Locate the cell with the specified text and output its [X, Y] center coordinate. 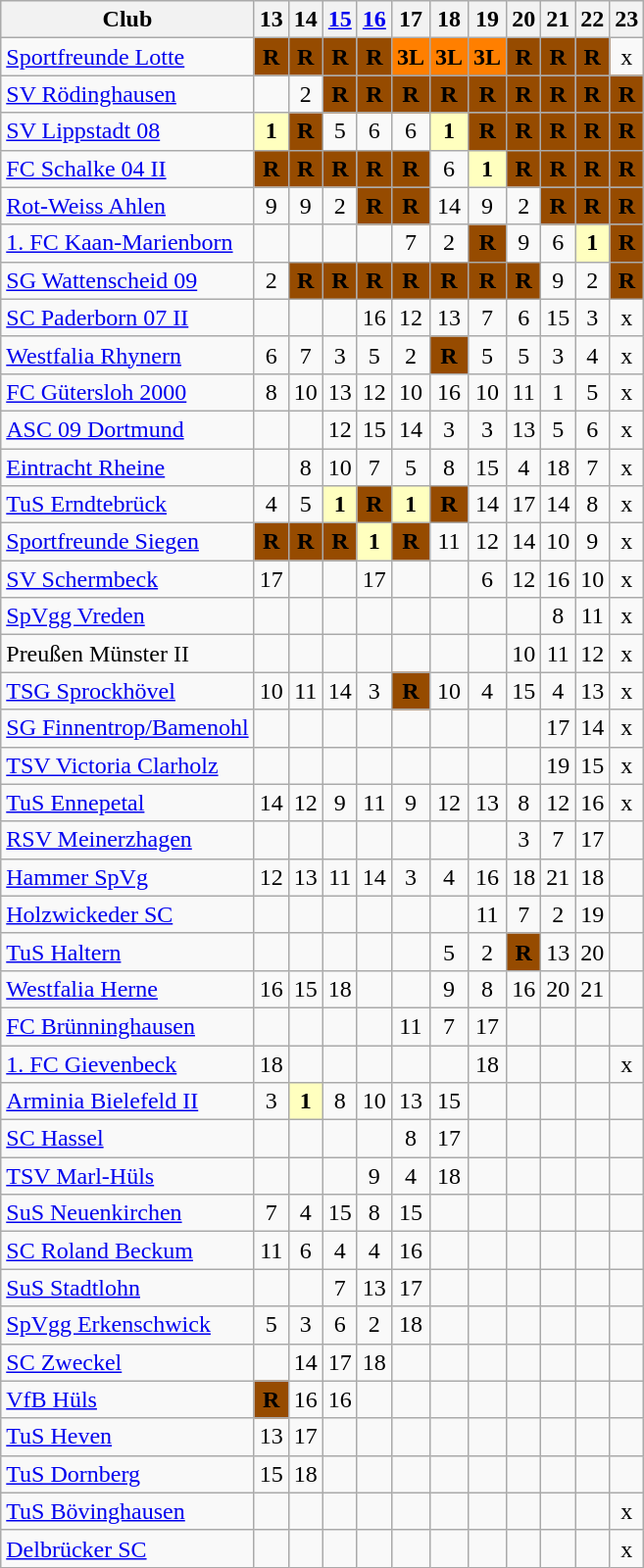
TuS Erndtebrück [127, 505]
SV Lippstadt 08 [127, 131]
Sportfreunde Siegen [127, 542]
SC Roland Beckum [127, 1250]
TuS Haltern [127, 952]
22 [592, 20]
SC Hassel [127, 1139]
SuS Stadtlohn [127, 1288]
FC Gütersloh 2000 [127, 392]
Westfalia Rhynern [127, 355]
TSG Sprockhövel [127, 691]
Club [127, 20]
FC Schalke 04 II [127, 169]
FC Brünninghausen [127, 1026]
Westfalia Herne [127, 989]
TuS Dornberg [127, 1474]
SuS Neuenkirchen [127, 1213]
TSV Marl-Hüls [127, 1176]
SG Finnentrop/Bamenohl [127, 728]
Delbrücker SC [127, 1548]
23 [627, 20]
SC Paderborn 07 II [127, 318]
Holzwickeder SC [127, 914]
ASC 09 Dortmund [127, 429]
SpVgg Vreden [127, 616]
SpVgg Erkenschwick [127, 1325]
Rot-Weiss Ahlen [127, 206]
VfB Hüls [127, 1399]
1. FC Kaan-Marienborn [127, 243]
RSV Meinerzhagen [127, 840]
SG Wattenscheid 09 [127, 280]
TSV Victoria Clarholz [127, 765]
Preußen Münster II [127, 654]
TuS Heven [127, 1437]
Eintracht Rheine [127, 467]
TuS Bövinghausen [127, 1511]
Hammer SpVg [127, 877]
1. FC Gievenbeck [127, 1063]
SV Schermbeck [127, 579]
Arminia Bielefeld II [127, 1102]
Sportfreunde Lotte [127, 57]
SV Rödinghausen [127, 94]
SC Zweckel [127, 1362]
TuS Ennepetal [127, 803]
